Output the (X, Y) coordinate of the center of the cell containing the given text.  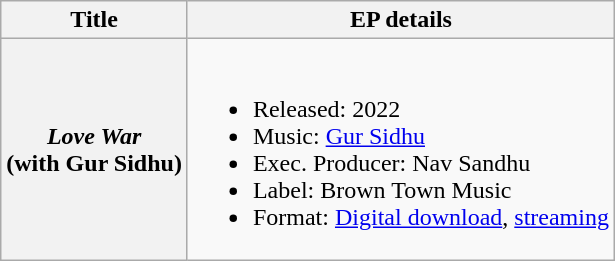
Love War(with Gur Sidhu) (94, 150)
EP details (400, 20)
Title (94, 20)
Released: 2022Music: Gur SidhuExec. Producer: Nav SandhuLabel: Brown Town MusicFormat: Digital download, streaming (400, 150)
